Find where the given text appears and provide that cell's center as [x, y] coordinate. 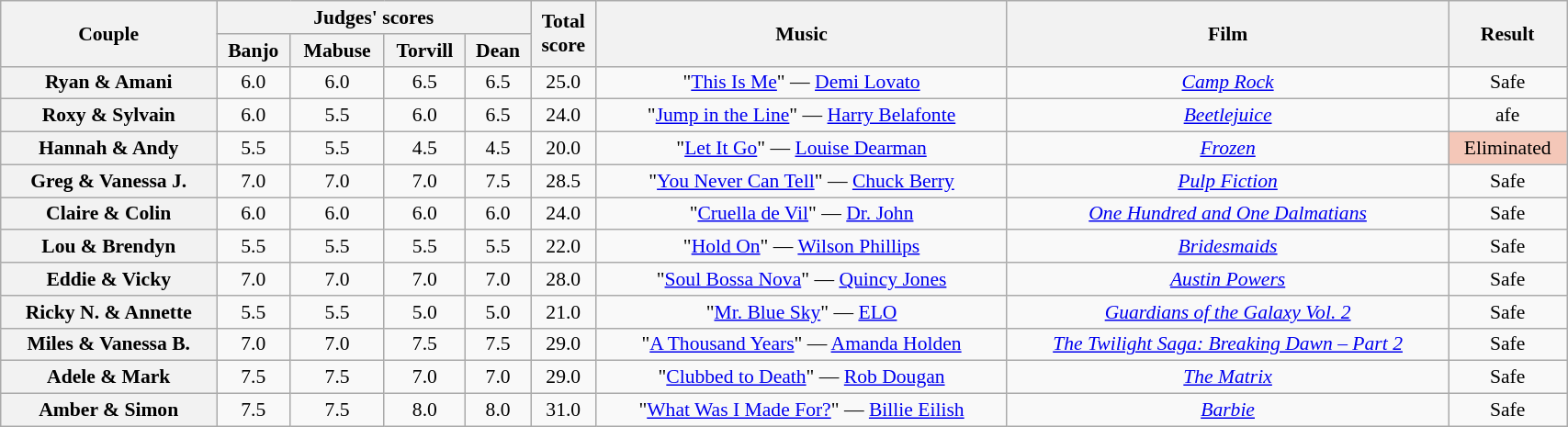
Film [1227, 33]
25.0 [564, 83]
Bridesmaids [1227, 247]
Eliminated [1508, 149]
"Let It Go" — Louise Dearman [802, 149]
Adele & Mark [108, 377]
"Jump in the Line" — Harry Belafonte [802, 116]
Banjo [254, 51]
Beetlejuice [1227, 116]
The Twilight Saga: Breaking Dawn – Part 2 [1227, 344]
afe [1508, 116]
"Mr. Blue Sky" — ELO [802, 312]
Greg & Vanessa J. [108, 181]
Miles & Vanessa B. [108, 344]
28.0 [564, 279]
Lou & Brendyn [108, 247]
Claire & Colin [108, 214]
Result [1508, 33]
22.0 [564, 247]
Frozen [1227, 149]
20.0 [564, 149]
Guardians of the Galaxy Vol. 2 [1227, 312]
Barbie [1227, 410]
Eddie & Vicky [108, 279]
"Hold On" — Wilson Phillips [802, 247]
Pulp Fiction [1227, 181]
Judges' scores [374, 17]
Mabuse [337, 51]
"Clubbed to Death" — Rob Dougan [802, 377]
"This Is Me" — Demi Lovato [802, 83]
One Hundred and One Dalmatians [1227, 214]
"Soul Bossa Nova" — Quincy Jones [802, 279]
Couple [108, 33]
Torvill [424, 51]
Hannah & Andy [108, 149]
Music [802, 33]
Roxy & Sylvain [108, 116]
31.0 [564, 410]
"What Was I Made For?" — Billie Eilish [802, 410]
Ryan & Amani [108, 83]
Austin Powers [1227, 279]
28.5 [564, 181]
Dean [498, 51]
21.0 [564, 312]
"Cruella de Vil" — Dr. John [802, 214]
The Matrix [1227, 377]
Amber & Simon [108, 410]
Camp Rock [1227, 83]
"A Thousand Years" — Amanda Holden [802, 344]
Totalscore [564, 33]
Ricky N. & Annette [108, 312]
"You Never Can Tell" — Chuck Berry [802, 181]
